Capture the cell that displays the provided text and extract its (x, y) central coordinate. 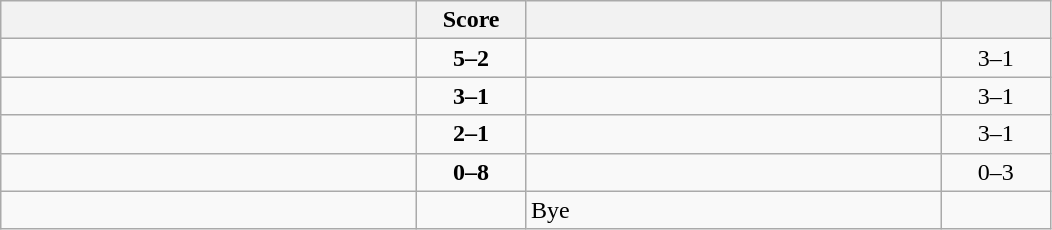
Bye (733, 210)
5–2 (472, 58)
Score (472, 20)
0–3 (996, 172)
0–8 (472, 172)
2–1 (472, 134)
